From the cell containing the given text, extract its center point as (x, y) coordinate. 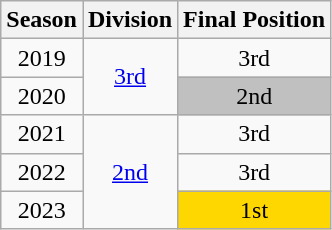
2023 (42, 210)
Final Position (254, 20)
2019 (42, 58)
Season (42, 20)
Division (130, 20)
2020 (42, 96)
2021 (42, 134)
1st (254, 210)
2022 (42, 172)
